Find where the given text appears and provide that cell's center as [x, y] coordinate. 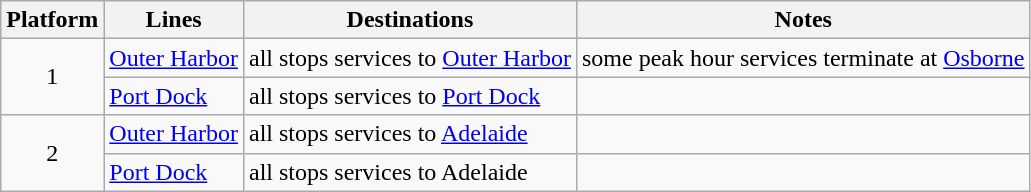
Platform [52, 20]
1 [52, 77]
Destinations [410, 20]
Notes [803, 20]
all stops services to Outer Harbor [410, 58]
2 [52, 153]
all stops services to Port Dock [410, 96]
Lines [174, 20]
some peak hour services terminate at Osborne [803, 58]
